Identify which cell holds the provided text, then report its [X, Y] central coordinate. 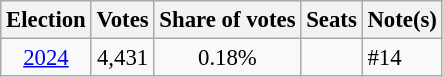
0.18% [228, 58]
Votes [122, 20]
Election [46, 20]
Note(s) [402, 20]
Share of votes [228, 20]
2024 [46, 58]
Seats [332, 20]
#14 [402, 58]
4,431 [122, 58]
